From the cell containing the given text, extract its center point as (X, Y) coordinate. 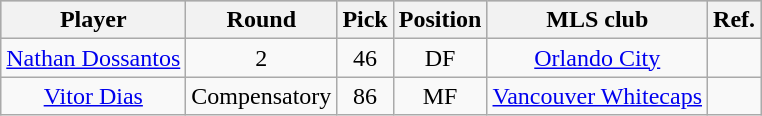
Nathan Dossantos (94, 58)
46 (365, 58)
Position (440, 20)
86 (365, 96)
2 (262, 58)
Round (262, 20)
Vitor Dias (94, 96)
MLS club (598, 20)
Vancouver Whitecaps (598, 96)
Pick (365, 20)
Ref. (734, 20)
MF (440, 96)
Compensatory (262, 96)
Player (94, 20)
Orlando City (598, 58)
DF (440, 58)
